Search for the cell housing the specified text and yield its (x, y) center coordinate. 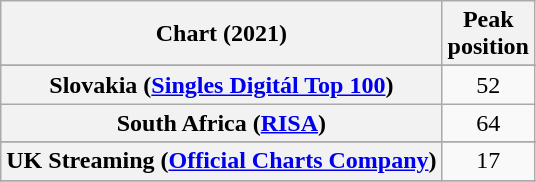
South Africa (RISA) (222, 123)
52 (488, 85)
Chart (2021) (222, 34)
Peakposition (488, 34)
Slovakia (Singles Digitál Top 100) (222, 85)
17 (488, 161)
64 (488, 123)
UK Streaming (Official Charts Company) (222, 161)
